Search for the cell housing the specified text and yield its (X, Y) center coordinate. 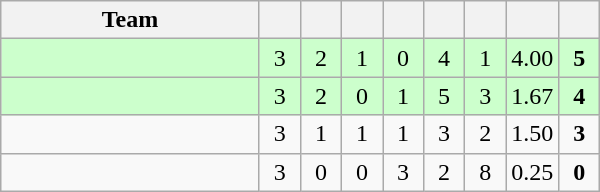
Team (130, 20)
1.67 (532, 96)
1.50 (532, 134)
4.00 (532, 58)
0.25 (532, 172)
8 (486, 172)
